Determine the (X, Y) coordinate at the center of the cell enclosing the given text.  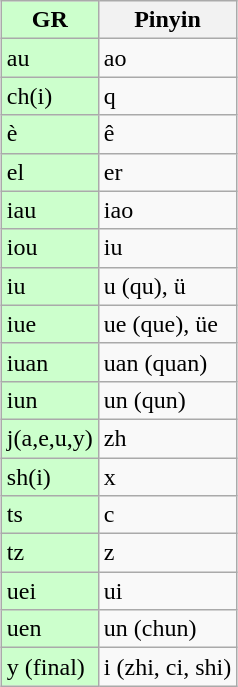
u (qu), ü (167, 286)
iou (50, 248)
ch(i) (50, 96)
iao (167, 210)
ao (167, 58)
ue (que), üe (167, 324)
un (qun) (167, 400)
tz (50, 553)
Pinyin (167, 20)
q (167, 96)
un (chun) (167, 629)
uen (50, 629)
au (50, 58)
iun (50, 400)
uei (50, 591)
è (50, 134)
zh (167, 438)
x (167, 477)
i (zhi, ci, shi) (167, 667)
sh(i) (50, 477)
iuan (50, 362)
c (167, 515)
y (final) (50, 667)
ui (167, 591)
ts (50, 515)
uan (quan) (167, 362)
el (50, 172)
j(a,e,u,y) (50, 438)
iue (50, 324)
GR (50, 20)
z (167, 553)
ê (167, 134)
iau (50, 210)
er (167, 172)
